Determine the [x, y] coordinate at the center of the cell enclosing the given text.  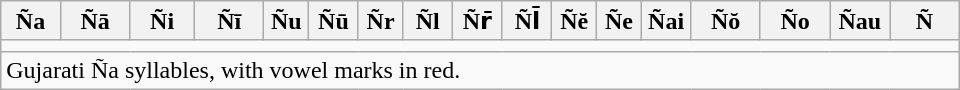
Ño [795, 21]
Ñl̄ [527, 21]
Ña [31, 21]
Ñe [620, 21]
Ñr [380, 21]
Ñu [286, 21]
Ñĕ [574, 21]
Ñr̄ [478, 21]
Ñ [925, 21]
Ñl [428, 21]
Ñā [95, 21]
Ñī [229, 21]
Ñŏ [726, 21]
Ñai [666, 21]
Ñū [334, 21]
Ñi [162, 21]
Gujarati Ña syllables, with vowel marks in red. [480, 70]
Ñau [860, 21]
